Search for the cell housing the specified text and yield its [x, y] center coordinate. 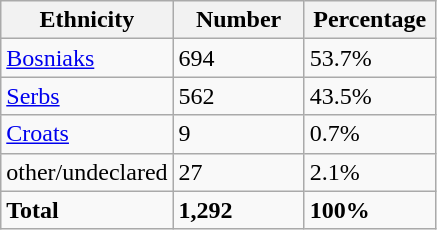
Croats [87, 134]
694 [238, 58]
0.7% [370, 134]
other/undeclared [87, 172]
Ethnicity [87, 20]
Bosniaks [87, 58]
1,292 [238, 210]
27 [238, 172]
Percentage [370, 20]
Number [238, 20]
Serbs [87, 96]
100% [370, 210]
Total [87, 210]
43.5% [370, 96]
53.7% [370, 58]
562 [238, 96]
9 [238, 134]
2.1% [370, 172]
